Extract the [x, y] coordinate from the center of the cell holding the provided text.  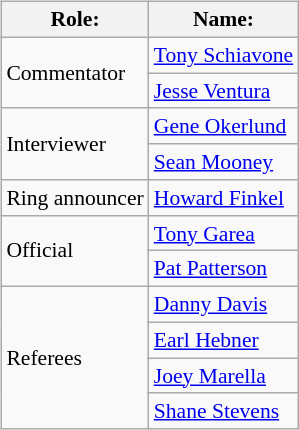
Sean Mooney [224, 162]
Ring announcer [74, 198]
Name: [224, 20]
Commentator [74, 72]
Interviewer [74, 144]
Pat Patterson [224, 269]
Role: [74, 20]
Tony Garea [224, 233]
Danny Davis [224, 305]
Official [74, 250]
Referees [74, 358]
Gene Okerlund [224, 126]
Jesse Ventura [224, 91]
Joey Marella [224, 376]
Shane Stevens [224, 411]
Howard Finkel [224, 198]
Tony Schiavone [224, 55]
Earl Hebner [224, 340]
